Find where the given text appears and provide that cell's center as [X, Y] coordinate. 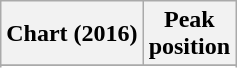
Peak position [189, 34]
Chart (2016) [72, 34]
